For the text-containing cell, return its midpoint in (X, Y) coordinate format. 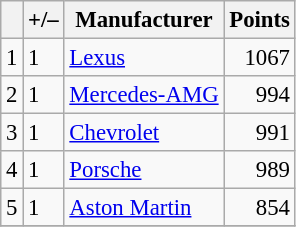
Lexus (144, 58)
Chevrolet (144, 133)
854 (260, 208)
Porsche (144, 170)
5 (12, 208)
991 (260, 133)
+/– (44, 20)
994 (260, 95)
Points (260, 20)
Aston Martin (144, 208)
2 (12, 95)
989 (260, 170)
1067 (260, 58)
3 (12, 133)
Mercedes-AMG (144, 95)
Manufacturer (144, 20)
4 (12, 170)
